Pinpoint the cell where the given text exists, returning its [x, y] midpoint coordinate. 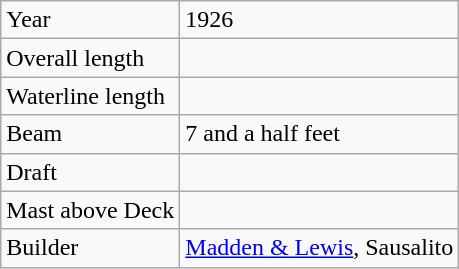
Overall length [90, 58]
Draft [90, 172]
Madden & Lewis, Sausalito [320, 248]
Waterline length [90, 96]
Builder [90, 248]
Year [90, 20]
7 and a half feet [320, 134]
1926 [320, 20]
Mast above Deck [90, 210]
Beam [90, 134]
